Search for the cell housing the specified text and yield its (x, y) center coordinate. 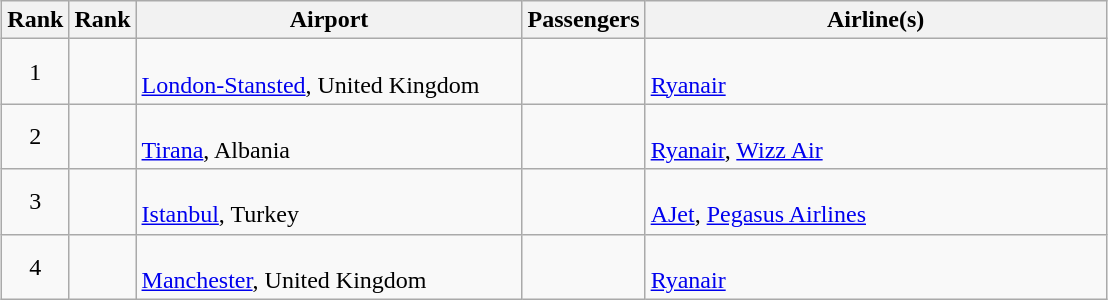
1 (36, 72)
Passengers (584, 20)
2 (36, 136)
AJet, Pegasus Airlines (876, 202)
London-Stansted, United Kingdom (329, 72)
Ryanair, Wizz Air (876, 136)
Istanbul, Turkey (329, 202)
4 (36, 266)
Manchester, United Kingdom (329, 266)
3 (36, 202)
Airport (329, 20)
Airline(s) (876, 20)
Tirana, Albania (329, 136)
